Detect which cell encompasses the target text, then output its (X, Y) center coordinate. 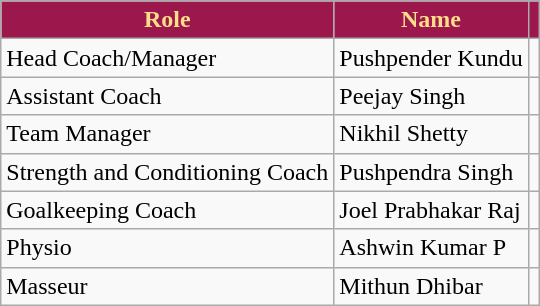
Role (168, 20)
Team Manager (168, 134)
Pushpendra Singh (431, 172)
Joel Prabhakar Raj (431, 210)
Head Coach/Manager (168, 58)
Ashwin Kumar P (431, 248)
Masseur (168, 286)
Strength and Conditioning Coach (168, 172)
Assistant Coach (168, 96)
Physio (168, 248)
Pushpender Kundu (431, 58)
Name (431, 20)
Mithun Dhibar (431, 286)
Nikhil Shetty (431, 134)
Goalkeeping Coach (168, 210)
Peejay Singh (431, 96)
